Pinpoint the cell where the given text exists, returning its [X, Y] midpoint coordinate. 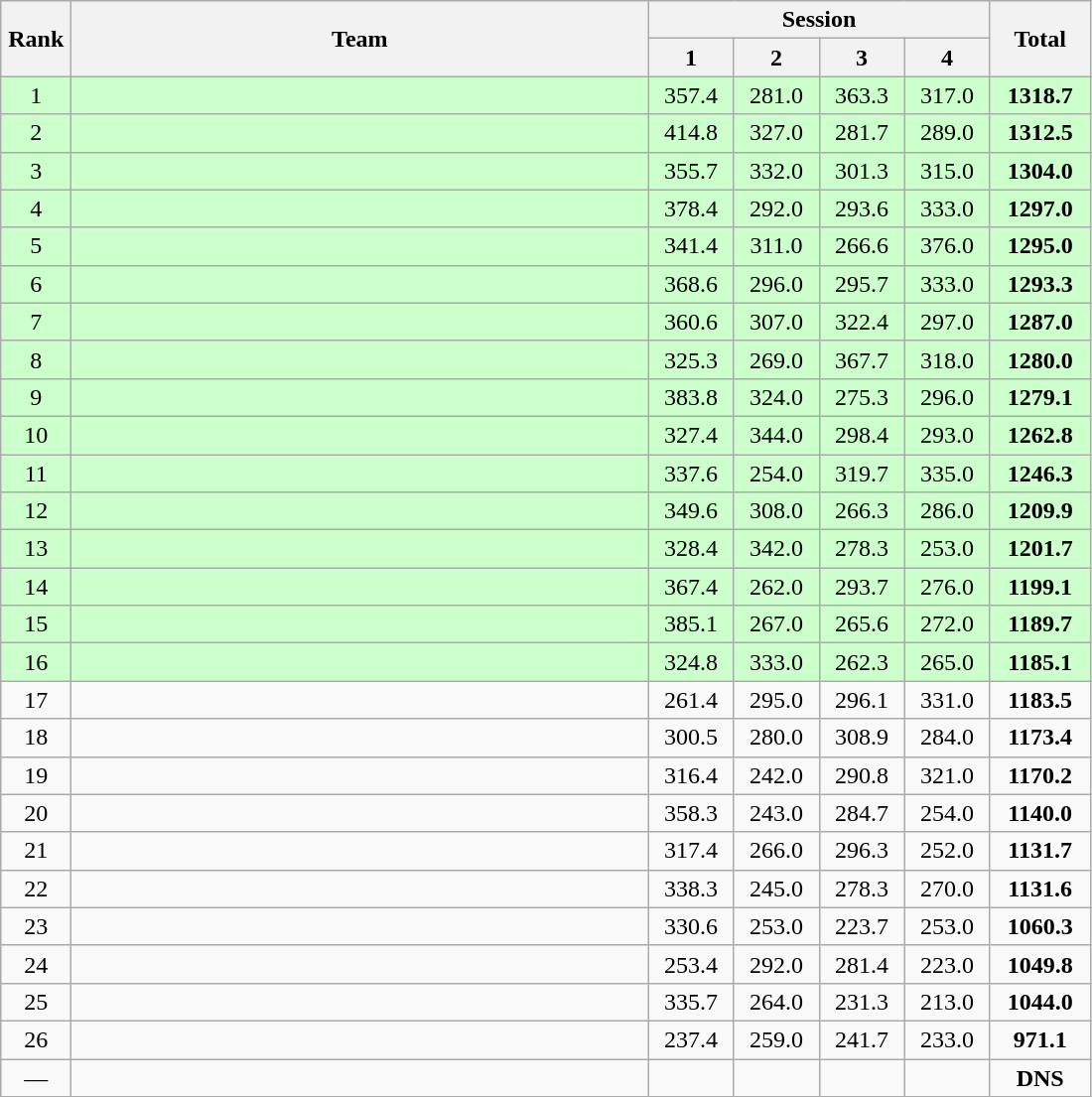
1199.1 [1040, 587]
383.8 [691, 397]
213.0 [947, 1002]
1185.1 [1040, 662]
298.4 [862, 435]
231.3 [862, 1002]
331.0 [947, 700]
11 [36, 474]
DNS [1040, 1077]
414.8 [691, 133]
330.6 [691, 926]
1173.4 [1040, 738]
293.0 [947, 435]
237.4 [691, 1039]
1170.2 [1040, 775]
290.8 [862, 775]
1262.8 [1040, 435]
Total [1040, 39]
233.0 [947, 1039]
7 [36, 322]
19 [36, 775]
245.0 [776, 889]
— [36, 1077]
1049.8 [1040, 964]
971.1 [1040, 1039]
308.0 [776, 511]
318.0 [947, 359]
300.5 [691, 738]
357.4 [691, 95]
311.0 [776, 246]
296.3 [862, 851]
262.0 [776, 587]
1318.7 [1040, 95]
276.0 [947, 587]
252.0 [947, 851]
22 [36, 889]
17 [36, 700]
335.0 [947, 474]
315.0 [947, 171]
307.0 [776, 322]
286.0 [947, 511]
1060.3 [1040, 926]
293.6 [862, 208]
325.3 [691, 359]
344.0 [776, 435]
293.7 [862, 587]
242.0 [776, 775]
269.0 [776, 359]
266.0 [776, 851]
378.4 [691, 208]
1183.5 [1040, 700]
1131.7 [1040, 851]
241.7 [862, 1039]
261.4 [691, 700]
265.0 [947, 662]
367.4 [691, 587]
1279.1 [1040, 397]
284.7 [862, 813]
1140.0 [1040, 813]
1295.0 [1040, 246]
265.6 [862, 624]
324.8 [691, 662]
321.0 [947, 775]
296.1 [862, 700]
295.0 [776, 700]
341.4 [691, 246]
12 [36, 511]
270.0 [947, 889]
16 [36, 662]
1201.7 [1040, 549]
266.3 [862, 511]
284.0 [947, 738]
281.4 [862, 964]
Rank [36, 39]
264.0 [776, 1002]
1297.0 [1040, 208]
267.0 [776, 624]
23 [36, 926]
15 [36, 624]
18 [36, 738]
280.0 [776, 738]
266.6 [862, 246]
322.4 [862, 322]
342.0 [776, 549]
358.3 [691, 813]
317.4 [691, 851]
6 [36, 284]
368.6 [691, 284]
1189.7 [1040, 624]
295.7 [862, 284]
253.4 [691, 964]
8 [36, 359]
349.6 [691, 511]
289.0 [947, 133]
5 [36, 246]
327.4 [691, 435]
332.0 [776, 171]
367.7 [862, 359]
1044.0 [1040, 1002]
13 [36, 549]
316.4 [691, 775]
317.0 [947, 95]
259.0 [776, 1039]
Team [359, 39]
1246.3 [1040, 474]
376.0 [947, 246]
223.7 [862, 926]
281.7 [862, 133]
281.0 [776, 95]
14 [36, 587]
Session [819, 20]
9 [36, 397]
328.4 [691, 549]
25 [36, 1002]
363.3 [862, 95]
1293.3 [1040, 284]
262.3 [862, 662]
1131.6 [1040, 889]
319.7 [862, 474]
275.3 [862, 397]
327.0 [776, 133]
223.0 [947, 964]
301.3 [862, 171]
385.1 [691, 624]
10 [36, 435]
337.6 [691, 474]
335.7 [691, 1002]
1280.0 [1040, 359]
355.7 [691, 171]
338.3 [691, 889]
297.0 [947, 322]
21 [36, 851]
26 [36, 1039]
1209.9 [1040, 511]
1287.0 [1040, 322]
1304.0 [1040, 171]
243.0 [776, 813]
308.9 [862, 738]
1312.5 [1040, 133]
24 [36, 964]
20 [36, 813]
360.6 [691, 322]
324.0 [776, 397]
272.0 [947, 624]
